Scan for the cell matching the given text and deliver its [X, Y] coordinate at center. 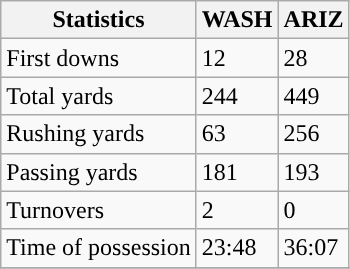
193 [314, 172]
12 [237, 58]
23:48 [237, 248]
256 [314, 134]
First downs [99, 58]
Rushing yards [99, 134]
Total yards [99, 96]
Passing yards [99, 172]
63 [237, 134]
449 [314, 96]
36:07 [314, 248]
28 [314, 58]
244 [237, 96]
0 [314, 210]
2 [237, 210]
Turnovers [99, 210]
ARIZ [314, 20]
WASH [237, 20]
181 [237, 172]
Statistics [99, 20]
Time of possession [99, 248]
